Return the [X, Y] coordinate for the center point of the cell that contains the specified text.  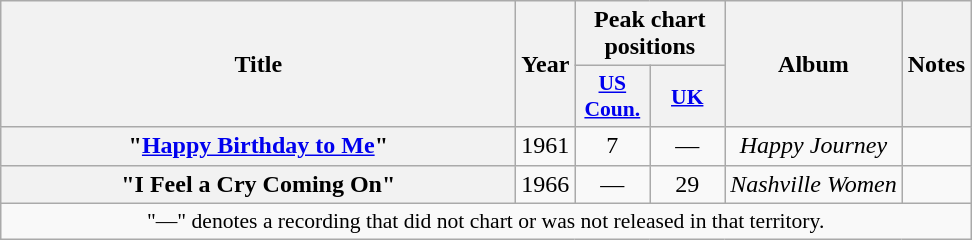
Album [814, 64]
7 [612, 146]
"—" denotes a recording that did not chart or was not released in that territory. [486, 221]
Nashville Women [814, 184]
Peak chartpositions [650, 34]
Notes [936, 64]
1966 [546, 184]
UK [688, 96]
"Happy Birthday to Me" [258, 146]
"I Feel a Cry Coming On" [258, 184]
Happy Journey [814, 146]
29 [688, 184]
1961 [546, 146]
Year [546, 64]
Title [258, 64]
USCoun. [612, 96]
